For the text-containing cell, return its midpoint in (x, y) coordinate format. 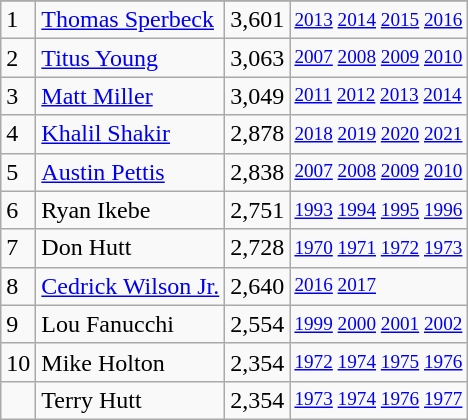
3 (18, 96)
Lou Fanucchi (130, 324)
1 (18, 20)
2,878 (258, 134)
10 (18, 362)
Thomas Sperbeck (130, 20)
2 (18, 58)
3,601 (258, 20)
2,728 (258, 248)
4 (18, 134)
2,554 (258, 324)
6 (18, 210)
8 (18, 286)
2018 2019 2020 2021 (378, 134)
Khalil Shakir (130, 134)
2011 2012 2013 2014 (378, 96)
9 (18, 324)
1972 1974 1975 1976 (378, 362)
1993 1994 1995 1996 (378, 210)
7 (18, 248)
2013 2014 2015 2016 (378, 20)
Matt Miller (130, 96)
1999 2000 2001 2002 (378, 324)
5 (18, 172)
Don Hutt (130, 248)
Mike Holton (130, 362)
Austin Pettis (130, 172)
3,049 (258, 96)
Titus Young (130, 58)
2,751 (258, 210)
Terry Hutt (130, 400)
1973 1974 1976 1977 (378, 400)
1970 1971 1972 1973 (378, 248)
Ryan Ikebe (130, 210)
2016 2017 (378, 286)
Cedrick Wilson Jr. (130, 286)
3,063 (258, 58)
2,838 (258, 172)
2,640 (258, 286)
